Return (X, Y) of the center of cell containing provided text 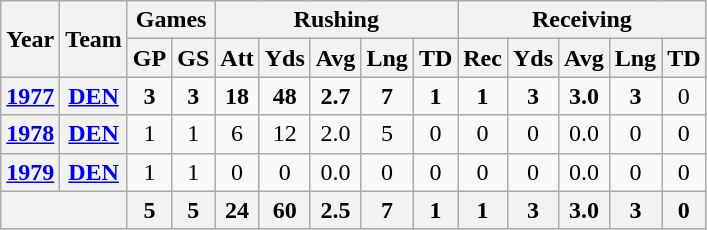
1978 (30, 134)
60 (284, 210)
GP (149, 58)
Year (30, 39)
48 (284, 96)
18 (237, 96)
24 (237, 210)
Rushing (336, 20)
2.7 (336, 96)
Rec (483, 58)
2.5 (336, 210)
Team (94, 39)
12 (284, 134)
2.0 (336, 134)
GS (194, 58)
Att (237, 58)
1979 (30, 172)
6 (237, 134)
Games (170, 20)
Receiving (582, 20)
1977 (30, 96)
